From the cell containing the given text, extract its center point as [X, Y] coordinate. 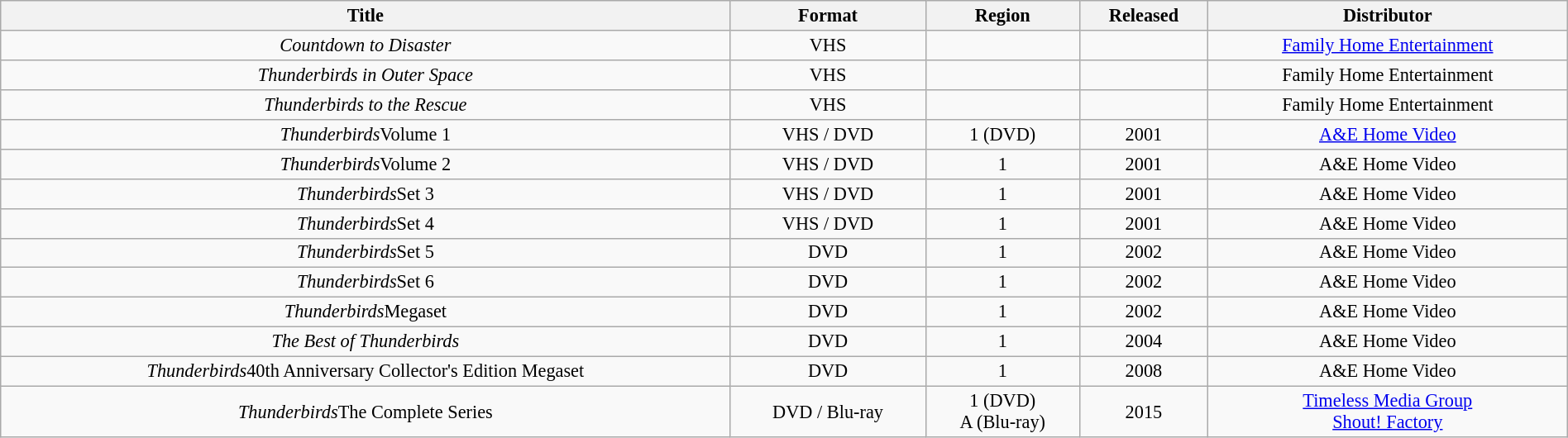
The Best of Thunderbirds [366, 342]
2008 [1143, 372]
ThunderbirdsSet 3 [366, 193]
2015 [1143, 412]
ThunderbirdsSet 5 [366, 253]
ThunderbirdsMegaset [366, 312]
Released [1143, 16]
Format [828, 16]
ThunderbirdsSet 4 [366, 223]
Thunderbirds40th Anniversary Collector's Edition Megaset [366, 372]
Thunderbirds to the Rescue [366, 104]
ThunderbirdsSet 6 [366, 283]
ThunderbirdsVolume 2 [366, 164]
1 (DVD) [1002, 134]
Title [366, 16]
ThunderbirdsThe Complete Series [366, 412]
Thunderbirds in Outer Space [366, 74]
ThunderbirdsVolume 1 [366, 134]
DVD / Blu-ray [828, 412]
1 (DVD)A (Blu-ray) [1002, 412]
Region [1002, 16]
Distributor [1388, 16]
Countdown to Disaster [366, 45]
Timeless Media GroupShout! Factory [1388, 412]
2004 [1143, 342]
